Locate the cell with the specified text and output its [x, y] center coordinate. 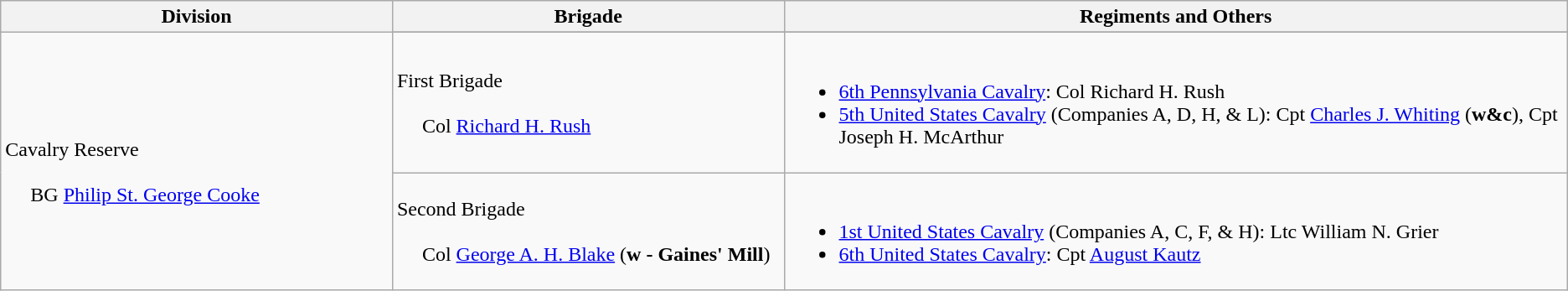
6th Pennsylvania Cavalry: Col Richard H. Rush5th United States Cavalry (Companies A, D, H, & L): Cpt Charles J. Whiting (w&c), Cpt Joseph H. McArthur [1176, 102]
1st United States Cavalry (Companies A, C, F, & H): Ltc William N. Grier6th United States Cavalry: Cpt August Kautz [1176, 231]
Brigade [588, 17]
First Brigade Col Richard H. Rush [588, 102]
Second Brigade Col George A. H. Blake (w - Gaines' Mill) [588, 231]
Cavalry Reserve BG Philip St. George Cooke [197, 161]
Division [197, 17]
Regiments and Others [1176, 17]
